Provide the [X, Y] coordinate of the cell's center where the given text is located.  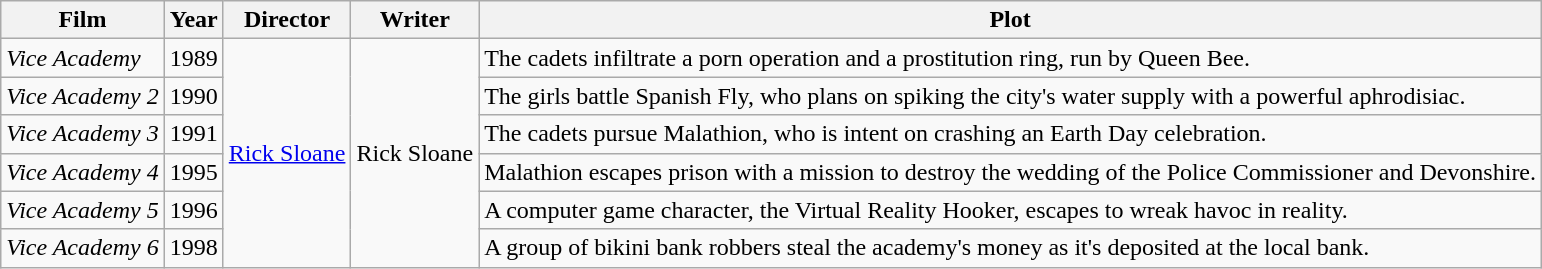
1989 [194, 58]
Director [287, 20]
1990 [194, 96]
1991 [194, 134]
Malathion escapes prison with a mission to destroy the wedding of the Police Commissioner and Devonshire. [1010, 172]
Vice Academy 6 [82, 248]
A computer game character, the Virtual Reality Hooker, escapes to wreak havoc in reality. [1010, 210]
Vice Academy 5 [82, 210]
Vice Academy [82, 58]
A group of bikini bank robbers steal the academy's money as it's deposited at the local bank. [1010, 248]
The cadets infiltrate a porn operation and a prostitution ring, run by Queen Bee. [1010, 58]
The cadets pursue Malathion, who is intent on crashing an Earth Day celebration. [1010, 134]
Film [82, 20]
Writer [415, 20]
Vice Academy 4 [82, 172]
Vice Academy 2 [82, 96]
The girls battle Spanish Fly, who plans on spiking the city's water supply with a powerful aphrodisiac. [1010, 96]
Plot [1010, 20]
Year [194, 20]
1998 [194, 248]
Vice Academy 3 [82, 134]
1995 [194, 172]
1996 [194, 210]
